From the cell containing the given text, extract its center point as (X, Y) coordinate. 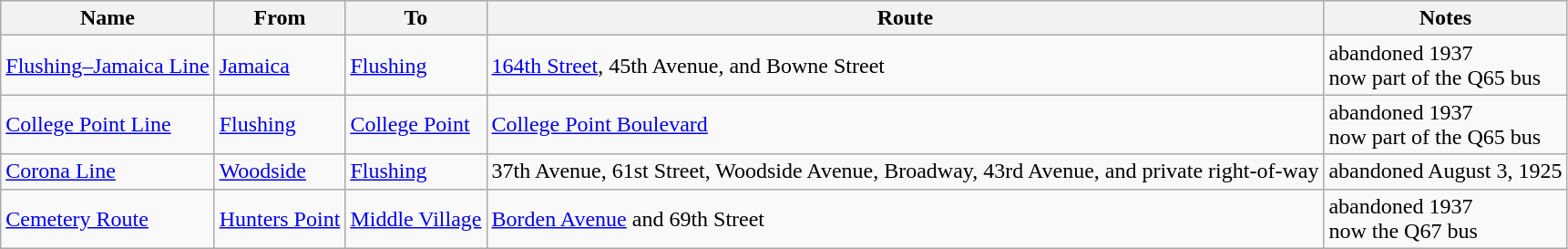
Jamaica (280, 66)
Name (108, 18)
Cemetery Route (108, 219)
College Point (415, 124)
To (415, 18)
Woodside (280, 171)
164th Street, 45th Avenue, and Bowne Street (906, 66)
abandoned 1937now the Q67 bus (1445, 219)
Flushing–Jamaica Line (108, 66)
From (280, 18)
College Point Boulevard (906, 124)
abandoned August 3, 1925 (1445, 171)
Notes (1445, 18)
Hunters Point (280, 219)
Borden Avenue and 69th Street (906, 219)
Corona Line (108, 171)
College Point Line (108, 124)
37th Avenue, 61st Street, Woodside Avenue, Broadway, 43rd Avenue, and private right-of-way (906, 171)
Route (906, 18)
Middle Village (415, 219)
